Output the (X, Y) coordinate of the center of the cell containing the given text.  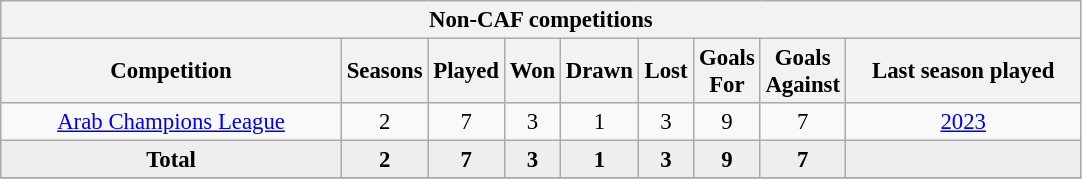
Total (172, 160)
2023 (963, 122)
Lost (666, 72)
Drawn (600, 72)
Seasons (384, 72)
Non-CAF competitions (541, 20)
Goals For (727, 72)
Last season played (963, 72)
Competition (172, 72)
Played (466, 72)
Goals Against (802, 72)
Arab Champions League (172, 122)
Won (532, 72)
